Pinpoint the cell where the given text exists, returning its (x, y) midpoint coordinate. 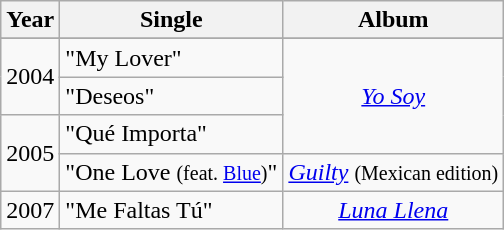
Luna Llena (394, 210)
"One Love (feat. Blue)" (172, 172)
"Qué Importa" (172, 134)
2005 (30, 153)
Yo Soy (394, 96)
"Deseos" (172, 96)
Single (172, 20)
2004 (30, 77)
"Me Faltas Tú" (172, 210)
2007 (30, 210)
Year (30, 20)
"My Lover" (172, 58)
Guilty (Mexican edition) (394, 172)
Album (394, 20)
